For the text-containing cell, return its midpoint in (x, y) coordinate format. 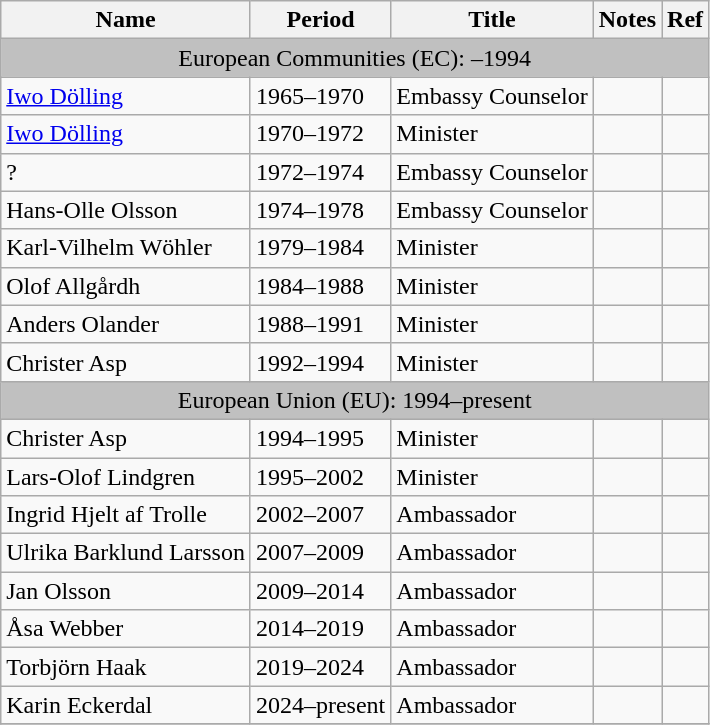
2024–present (320, 705)
1974–1978 (320, 210)
Ingrid Hjelt af Trolle (126, 515)
1970–1972 (320, 134)
Jan Olsson (126, 591)
2007–2009 (320, 553)
Name (126, 20)
Period (320, 20)
2019–2024 (320, 667)
Anders Olander (126, 324)
European Communities (EC): –1994 (355, 58)
1995–2002 (320, 477)
Olof Allgårdh (126, 286)
2014–2019 (320, 629)
1965–1970 (320, 96)
1972–1974 (320, 172)
Karl-Vilhelm Wöhler (126, 248)
Ref (686, 20)
Åsa Webber (126, 629)
Notes (627, 20)
Karin Eckerdal (126, 705)
Torbjörn Haak (126, 667)
1979–1984 (320, 248)
1988–1991 (320, 324)
Ulrika Barklund Larsson (126, 553)
Lars-Olof Lindgren (126, 477)
Title (492, 20)
1984–1988 (320, 286)
? (126, 172)
1992–1994 (320, 362)
1994–1995 (320, 438)
2002–2007 (320, 515)
2009–2014 (320, 591)
Hans-Olle Olsson (126, 210)
European Union (EU): 1994–present (355, 400)
